Return the (x, y) coordinate for the center point of the cell that contains the specified text.  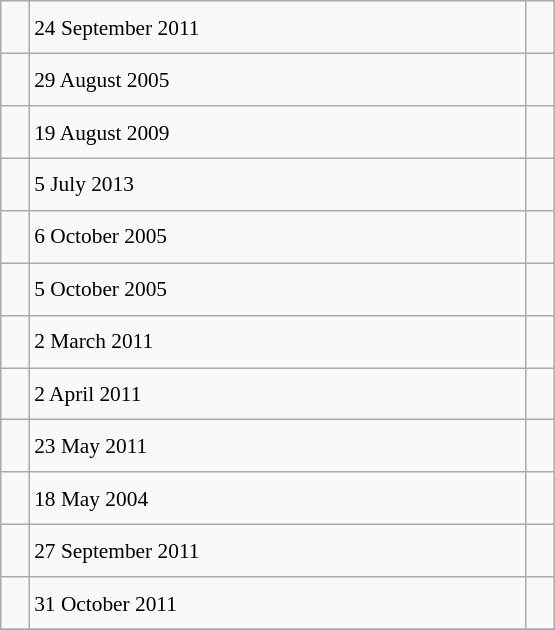
29 August 2005 (278, 79)
5 October 2005 (278, 289)
19 August 2009 (278, 132)
27 September 2011 (278, 551)
23 May 2011 (278, 446)
5 July 2013 (278, 184)
2 March 2011 (278, 341)
24 September 2011 (278, 27)
31 October 2011 (278, 604)
6 October 2005 (278, 237)
18 May 2004 (278, 498)
2 April 2011 (278, 394)
